Output the (x, y) coordinate of the center of the cell containing the given text.  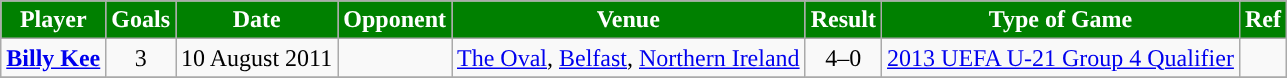
Billy Kee (54, 58)
10 August 2011 (257, 58)
Venue (629, 20)
Result (843, 20)
3 (141, 58)
2013 UEFA U-21 Group 4 Qualifier (1061, 58)
Date (257, 20)
Type of Game (1061, 20)
Player (54, 20)
Goals (141, 20)
Ref (1262, 20)
4–0 (843, 58)
The Oval, Belfast, Northern Ireland (629, 58)
Opponent (395, 20)
